Scan for the cell matching the given text and deliver its [x, y] coordinate at center. 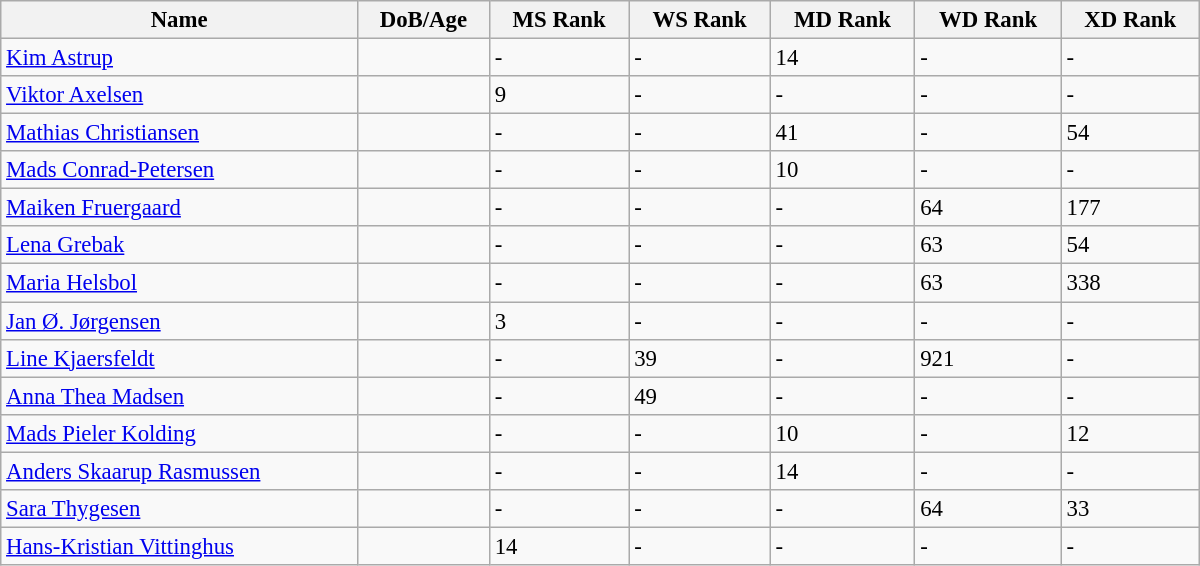
3 [559, 321]
WS Rank [700, 20]
Lena Grebak [180, 245]
Mathias Christiansen [180, 133]
921 [988, 358]
DoB/Age [424, 20]
MD Rank [842, 20]
177 [1130, 208]
Maiken Fruergaard [180, 208]
Mads Pieler Kolding [180, 433]
WD Rank [988, 20]
Sara Thygesen [180, 509]
MS Rank [559, 20]
39 [700, 358]
33 [1130, 509]
Viktor Axelsen [180, 95]
Anna Thea Madsen [180, 396]
Anders Skaarup Rasmussen [180, 471]
Mads Conrad-Petersen [180, 170]
Jan Ø. Jørgensen [180, 321]
49 [700, 396]
Line Kjaersfeldt [180, 358]
41 [842, 133]
XD Rank [1130, 20]
338 [1130, 283]
Kim Astrup [180, 58]
9 [559, 95]
Hans-Kristian Vittinghus [180, 546]
12 [1130, 433]
Maria Helsbol [180, 283]
Name [180, 20]
